Scan for the cell matching the given text and deliver its [X, Y] coordinate at center. 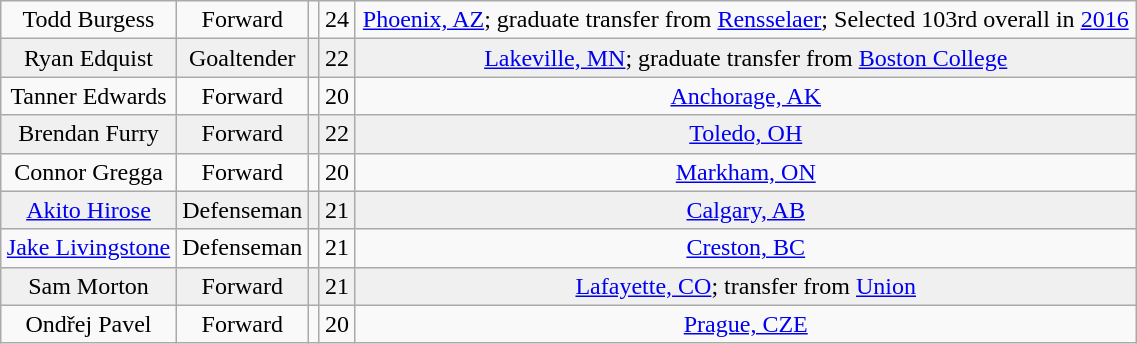
Phoenix, AZ; graduate transfer from Rensselaer; Selected 103rd overall in 2016 [746, 20]
Tanner Edwards [89, 96]
Prague, CZE [746, 324]
Toledo, OH [746, 134]
Todd Burgess [89, 20]
Akito Hirose [89, 210]
Ondřej Pavel [89, 324]
Jake Livingstone [89, 248]
24 [336, 20]
Markham, ON [746, 172]
Creston, BC [746, 248]
Calgary, AB [746, 210]
Brendan Furry [89, 134]
Ryan Edquist [89, 58]
Connor Gregga [89, 172]
Sam Morton [89, 286]
Lafayette, CO; transfer from Union [746, 286]
Goaltender [242, 58]
Anchorage, AK [746, 96]
Lakeville, MN; graduate transfer from Boston College [746, 58]
